For the text-containing cell, return its midpoint in (X, Y) coordinate format. 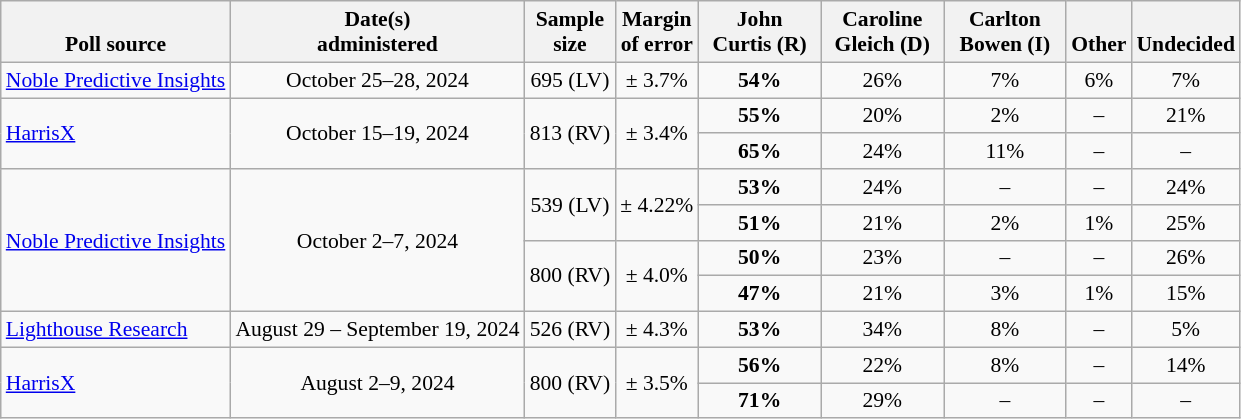
Samplesize (570, 32)
23% (882, 258)
Date(s)administered (377, 32)
20% (882, 116)
± 3.7% (656, 80)
526 (RV) (570, 330)
Lighthouse Research (116, 330)
October 15–19, 2024 (377, 134)
47% (760, 294)
54% (760, 80)
5% (1185, 330)
11% (1006, 152)
JohnCurtis (R) (760, 32)
3% (1006, 294)
55% (760, 116)
± 4.3% (656, 330)
Undecided (1185, 32)
CarltonBowen (I) (1006, 32)
± 3.4% (656, 134)
695 (LV) (570, 80)
51% (760, 223)
71% (760, 401)
29% (882, 401)
± 4.0% (656, 276)
Marginof error (656, 32)
October 25–28, 2024 (377, 80)
813 (RV) (570, 134)
Other (1098, 32)
± 3.5% (656, 382)
34% (882, 330)
October 2–7, 2024 (377, 240)
50% (760, 258)
August 2–9, 2024 (377, 382)
August 29 – September 19, 2024 (377, 330)
± 4.22% (656, 204)
539 (LV) (570, 204)
6% (1098, 80)
56% (760, 365)
22% (882, 365)
15% (1185, 294)
25% (1185, 223)
CarolineGleich (D) (882, 32)
65% (760, 152)
14% (1185, 365)
Poll source (116, 32)
